Return the [x, y] coordinate for the center point of the cell that contains the specified text.  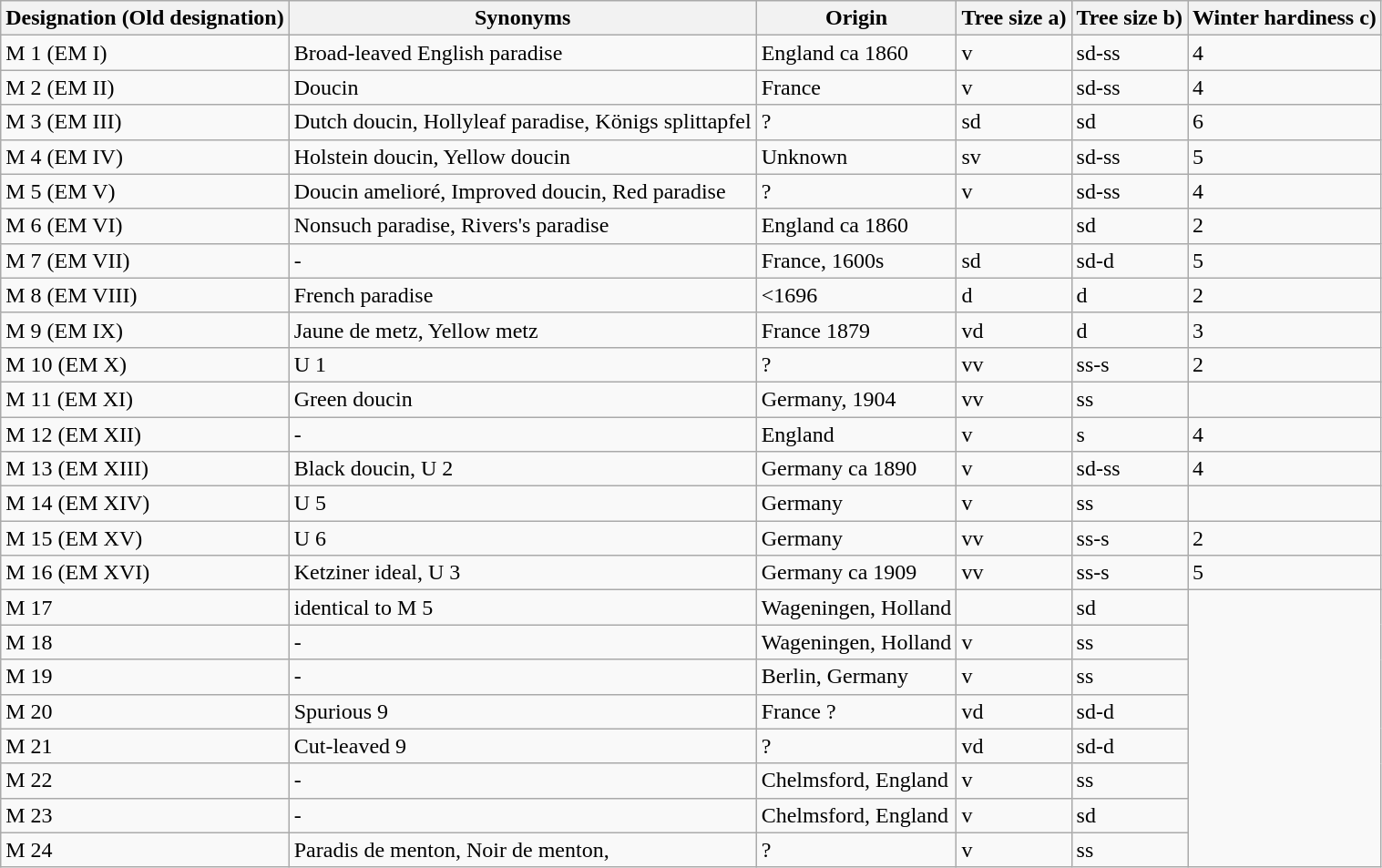
France [856, 87]
Black doucin, U 2 [523, 469]
M 8 (EM VIII) [145, 295]
M 5 (EM V) [145, 191]
Synonyms [523, 18]
Winter hardiness c) [1285, 18]
Green doucin [523, 399]
Tree size a) [1014, 18]
Germany ca 1909 [856, 573]
6 [1285, 122]
<1696 [856, 295]
s [1130, 434]
Nonsuch paradise, Rivers's paradise [523, 226]
England [856, 434]
M 7 (EM VII) [145, 260]
M 2 (EM II) [145, 87]
M 16 (EM XVI) [145, 573]
Broad-leaved English paradise [523, 53]
M 18 [145, 642]
M 3 (EM III) [145, 122]
M 12 (EM XII) [145, 434]
Tree size b) [1130, 18]
Designation (Old designation) [145, 18]
sv [1014, 157]
M 20 [145, 711]
M 10 (EM X) [145, 364]
Ketziner ideal, U 3 [523, 573]
Doucin [523, 87]
M 13 (EM XIII) [145, 469]
3 [1285, 330]
French paradise [523, 295]
M 23 [145, 815]
Germany, 1904 [856, 399]
M 9 (EM IX) [145, 330]
Paradis de menton, Noir de menton, [523, 850]
Dutch doucin, Hollyleaf paradise, Königs splittapfel [523, 122]
M 21 [145, 746]
Holstein doucin, Yellow doucin [523, 157]
identical to M 5 [523, 608]
France ? [856, 711]
M 6 (EM VI) [145, 226]
M 24 [145, 850]
M 11 (EM XI) [145, 399]
Unknown [856, 157]
M 14 (EM XIV) [145, 504]
M 17 [145, 608]
U 1 [523, 364]
Berlin, Germany [856, 677]
M 15 (EM XV) [145, 538]
M 22 [145, 781]
France 1879 [856, 330]
M 19 [145, 677]
U 6 [523, 538]
Spurious 9 [523, 711]
U 5 [523, 504]
Origin [856, 18]
Jaune de metz, Yellow metz [523, 330]
Doucin amelioré, Improved doucin, Red paradise [523, 191]
Cut-leaved 9 [523, 746]
Germany ca 1890 [856, 469]
M 1 (EM I) [145, 53]
France, 1600s [856, 260]
M 4 (EM IV) [145, 157]
